From the cell containing the given text, extract its center point as [x, y] coordinate. 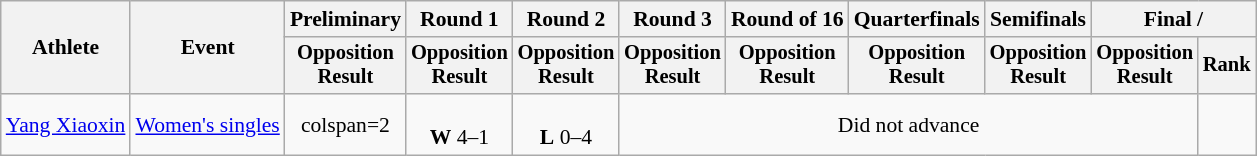
Yang Xiaoxin [66, 124]
L 0–4 [566, 124]
Did not advance [908, 124]
Round 2 [566, 19]
Athlete [66, 48]
Round 3 [672, 19]
Semifinals [1038, 19]
Preliminary [346, 19]
Quarterfinals [917, 19]
Round of 16 [788, 19]
Final / [1173, 19]
Women's singles [207, 124]
colspan=2 [346, 124]
Event [207, 48]
W 4–1 [460, 124]
Rank [1227, 66]
Round 1 [460, 19]
